Detect which cell encompasses the target text, then output its [x, y] center coordinate. 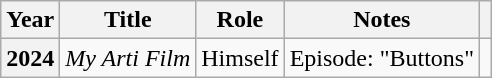
Episode: "Buttons" [382, 58]
Himself [240, 58]
2024 [30, 58]
Title [128, 20]
My Arti Film [128, 58]
Notes [382, 20]
Year [30, 20]
Role [240, 20]
